Capture the cell that displays the provided text and extract its (x, y) central coordinate. 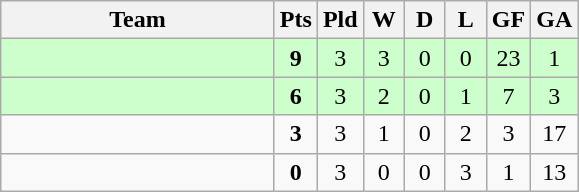
23 (508, 58)
GA (554, 20)
7 (508, 96)
Team (138, 20)
6 (296, 96)
L (466, 20)
9 (296, 58)
17 (554, 134)
Pts (296, 20)
W (384, 20)
GF (508, 20)
Pld (340, 20)
D (424, 20)
13 (554, 172)
